From the cell containing the given text, extract its center point as [X, Y] coordinate. 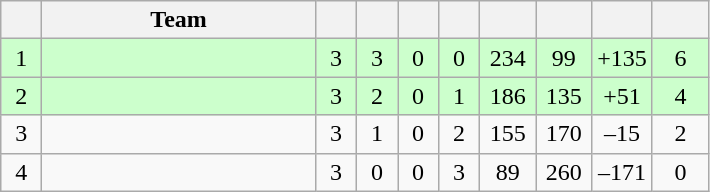
–171 [622, 172]
99 [564, 58]
170 [564, 134]
Team [179, 20]
234 [508, 58]
135 [564, 96]
+135 [622, 58]
186 [508, 96]
+51 [622, 96]
260 [564, 172]
89 [508, 172]
155 [508, 134]
–15 [622, 134]
6 [680, 58]
